Extract the [x, y] coordinate from the center of the cell holding the provided text.  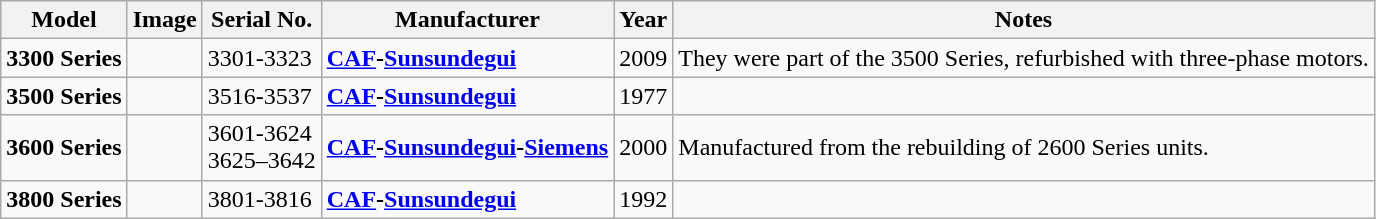
3500 Series [64, 96]
Image [164, 20]
Manufactured from the rebuilding of 2600 Series units. [1024, 148]
They were part of the 3500 Series, refurbished with three-phase motors. [1024, 58]
Model [64, 20]
Notes [1024, 20]
CAF-Sunsundegui-Siemens [467, 148]
3300 Series [64, 58]
3516-3537 [262, 96]
2000 [644, 148]
1992 [644, 199]
2009 [644, 58]
Serial No. [262, 20]
1977 [644, 96]
Year [644, 20]
3301-3323 [262, 58]
3800 Series [64, 199]
3600 Series [64, 148]
3801-3816 [262, 199]
3601-36243625–3642 [262, 148]
Manufacturer [467, 20]
